Scan for the cell matching the given text and deliver its (X, Y) coordinate at center. 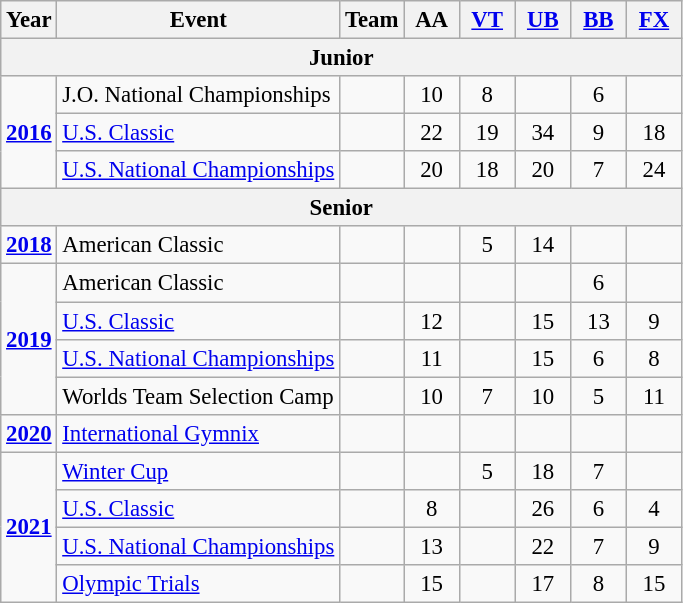
24 (654, 170)
J.O. National Championships (198, 95)
Senior (342, 208)
Event (198, 20)
Winter Cup (198, 471)
19 (487, 133)
2019 (29, 339)
2020 (29, 433)
2021 (29, 527)
UB (543, 20)
12 (432, 321)
AA (432, 20)
Team (372, 20)
2016 (29, 132)
International Gymnix (198, 433)
14 (543, 245)
2018 (29, 245)
Year (29, 20)
26 (543, 509)
4 (654, 509)
17 (543, 584)
BB (599, 20)
FX (654, 20)
Olympic Trials (198, 584)
34 (543, 133)
VT (487, 20)
Junior (342, 58)
Worlds Team Selection Camp (198, 396)
